Return (x, y) of the center of cell containing provided text 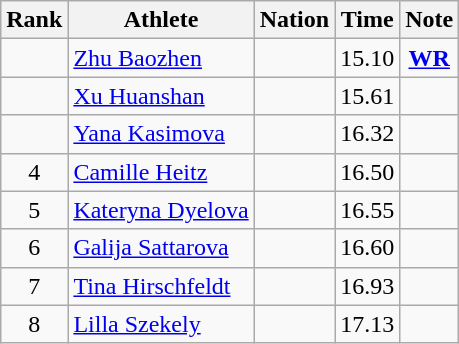
17.13 (368, 324)
16.55 (368, 210)
WR (430, 58)
Note (430, 20)
Nation (294, 20)
5 (34, 210)
Rank (34, 20)
Tina Hirschfeldt (161, 286)
Xu Huanshan (161, 96)
16.50 (368, 172)
16.60 (368, 248)
Athlete (161, 20)
Lilla Szekely (161, 324)
4 (34, 172)
6 (34, 248)
Galija Sattarova (161, 248)
8 (34, 324)
16.93 (368, 286)
7 (34, 286)
Time (368, 20)
Yana Kasimova (161, 134)
16.32 (368, 134)
15.10 (368, 58)
Camille Heitz (161, 172)
15.61 (368, 96)
Kateryna Dyelova (161, 210)
Zhu Baozhen (161, 58)
